Capture the cell that displays the provided text and extract its (X, Y) central coordinate. 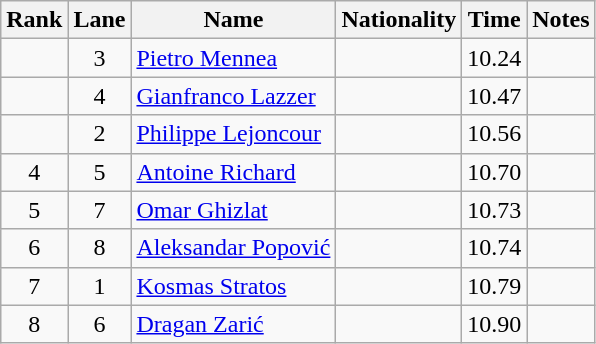
Rank (34, 20)
Aleksandar Popović (234, 248)
10.74 (494, 248)
10.70 (494, 172)
10.47 (494, 96)
Gianfranco Lazzer (234, 96)
Pietro Mennea (234, 58)
1 (100, 286)
Dragan Zarić (234, 324)
Philippe Lejoncour (234, 134)
10.79 (494, 286)
Kosmas Stratos (234, 286)
Nationality (399, 20)
Notes (561, 20)
Omar Ghizlat (234, 210)
Time (494, 20)
10.24 (494, 58)
3 (100, 58)
Name (234, 20)
Antoine Richard (234, 172)
10.90 (494, 324)
10.73 (494, 210)
10.56 (494, 134)
2 (100, 134)
Lane (100, 20)
